From the cell containing the given text, extract its center point as [X, Y] coordinate. 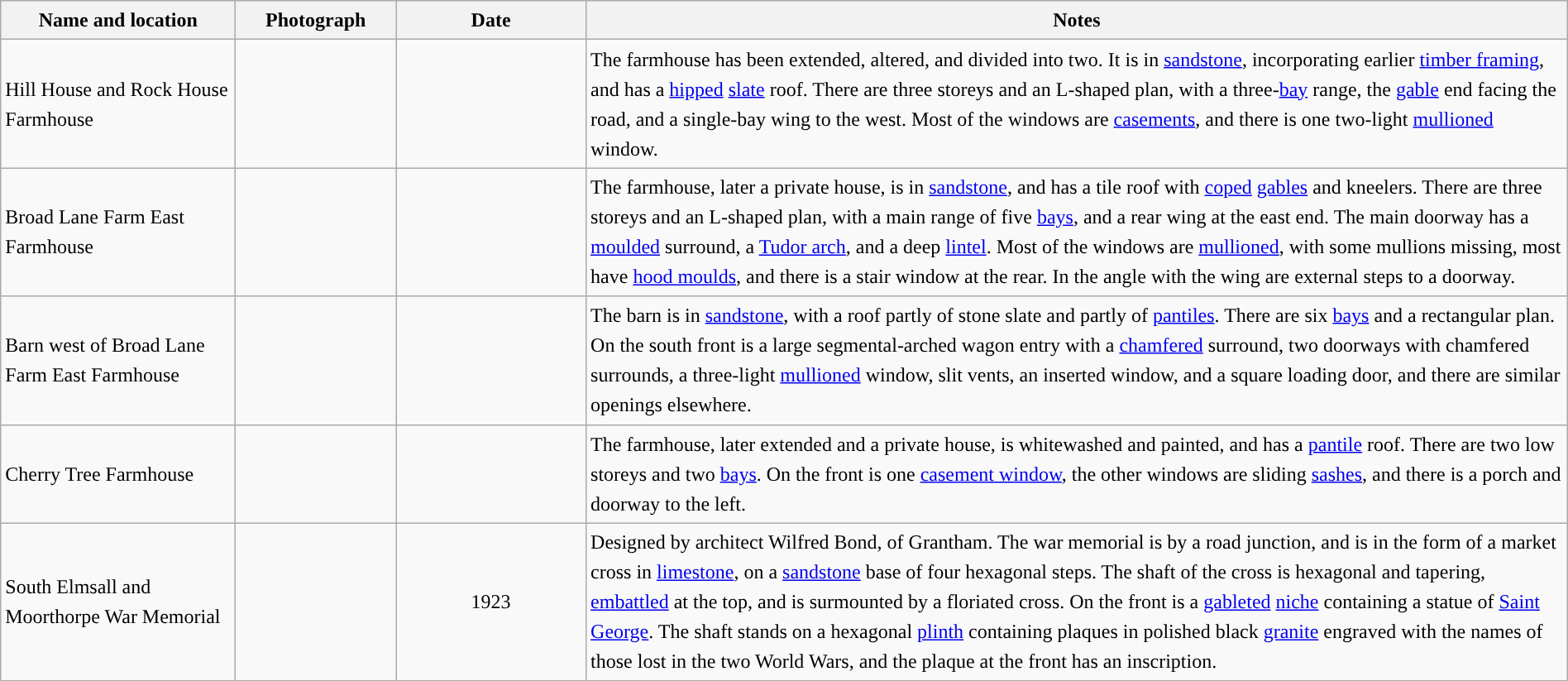
Hill House and Rock House Farmhouse [118, 104]
Notes [1077, 20]
South Elmsall and Moorthorpe War Memorial [118, 602]
Broad Lane Farm East Farmhouse [118, 232]
Barn west of Broad Lane Farm East Farmhouse [118, 361]
Date [491, 20]
Name and location [118, 20]
Photograph [316, 20]
Cherry Tree Farmhouse [118, 473]
1923 [491, 602]
